Identify which cell holds the provided text, then report its (X, Y) central coordinate. 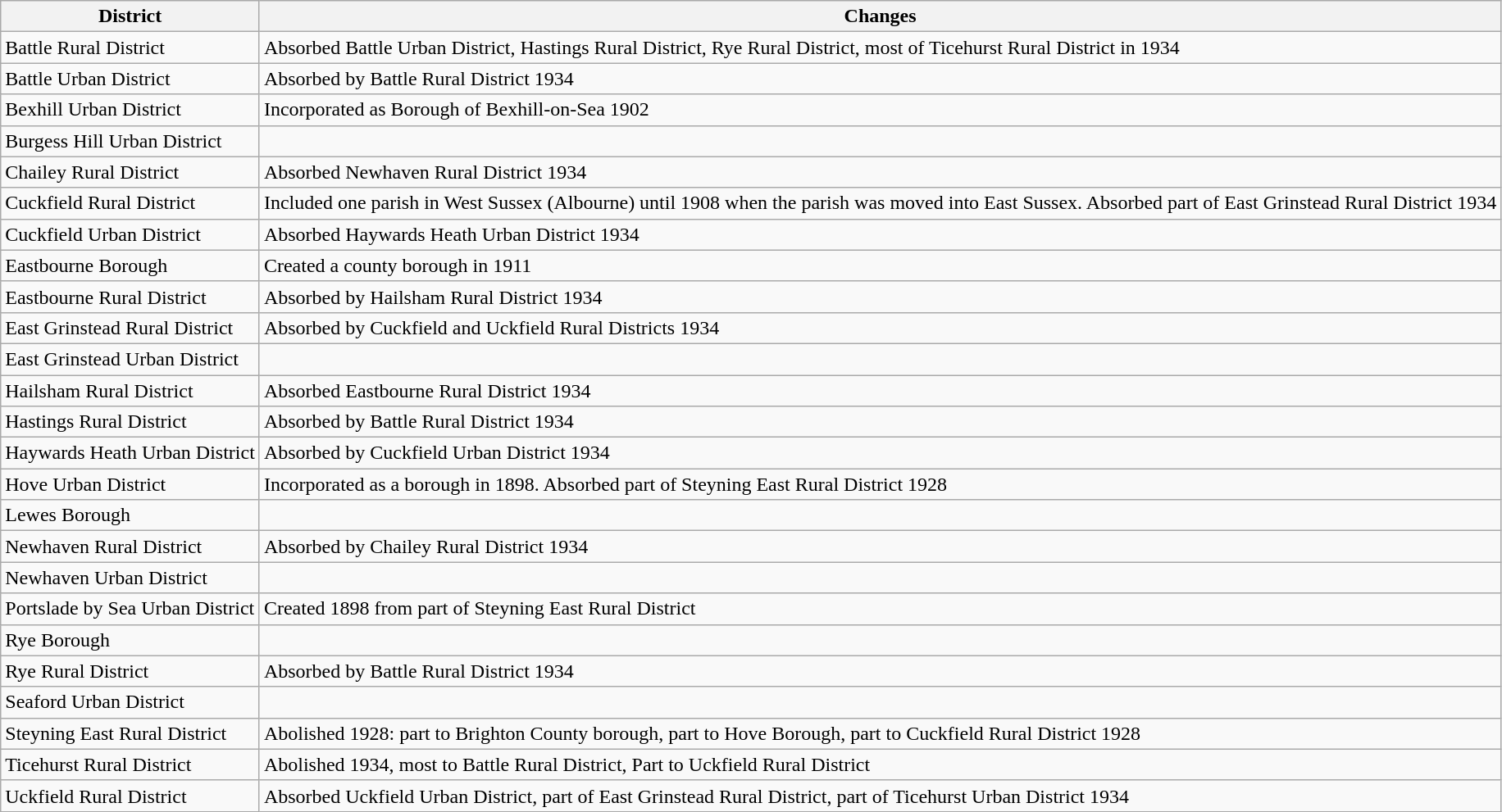
Absorbed Newhaven Rural District 1934 (880, 172)
Incorporated as Borough of Bexhill-on-Sea 1902 (880, 110)
Seaford Urban District (130, 702)
Absorbed Eastbourne Rural District 1934 (880, 391)
Incorporated as a borough in 1898. Absorbed part of Steyning East Rural District 1928 (880, 484)
Changes (880, 16)
Battle Urban District (130, 79)
East Grinstead Rural District (130, 328)
Steyning East Rural District (130, 733)
Lewes Borough (130, 515)
Absorbed Uckfield Urban District, part of East Grinstead Rural District, part of Ticehurst Urban District 1934 (880, 796)
Portslade by Sea Urban District (130, 609)
Hove Urban District (130, 484)
Created a county borough in 1911 (880, 265)
Absorbed by Chailey Rural District 1934 (880, 547)
Newhaven Rural District (130, 547)
Battle Rural District (130, 48)
Cuckfield Urban District (130, 234)
Chailey Rural District (130, 172)
Cuckfield Rural District (130, 203)
Absorbed by Cuckfield and Uckfield Rural Districts 1934 (880, 328)
Newhaven Urban District (130, 578)
Rye Rural District (130, 671)
Absorbed by Hailsham Rural District 1934 (880, 297)
Absorbed Battle Urban District, Hastings Rural District, Rye Rural District, most of Ticehurst Rural District in 1934 (880, 48)
Ticehurst Rural District (130, 764)
Hailsham Rural District (130, 391)
East Grinstead Urban District (130, 359)
Uckfield Rural District (130, 796)
Eastbourne Borough (130, 265)
Abolished 1928: part to Brighton County borough, part to Hove Borough, part to Cuckfield Rural District 1928 (880, 733)
Hastings Rural District (130, 422)
Burgess Hill Urban District (130, 141)
Rye Borough (130, 640)
Bexhill Urban District (130, 110)
Abolished 1934, most to Battle Rural District, Part to Uckfield Rural District (880, 764)
Absorbed by Cuckfield Urban District 1934 (880, 453)
Eastbourne Rural District (130, 297)
Haywards Heath Urban District (130, 453)
Created 1898 from part of Steyning East Rural District (880, 609)
Absorbed Haywards Heath Urban District 1934 (880, 234)
District (130, 16)
